From the cell containing the given text, extract its center point as [X, Y] coordinate. 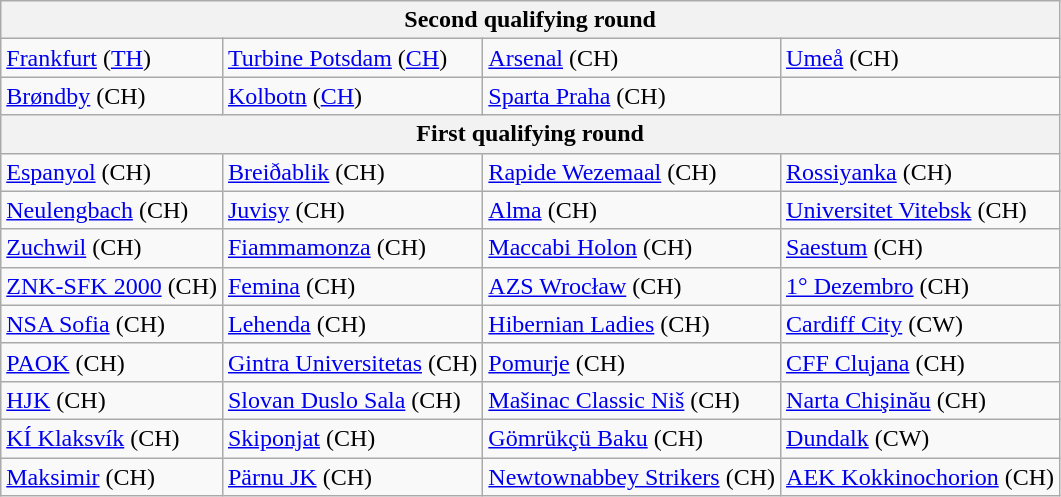
Breiðablik (CH) [352, 172]
ZNK-SFK 2000 (CH) [112, 286]
PAOK (CH) [112, 362]
Newtownabbey Strikers (CH) [632, 477]
1° Dezembro (CH) [920, 286]
Femina (CH) [352, 286]
Universitet Vitebsk (CH) [920, 210]
Cardiff City (CW) [920, 324]
CFF Clujana (CH) [920, 362]
Umeå (CH) [920, 58]
Mašinac Classic Niš (CH) [632, 400]
Kolbotn (CH) [352, 96]
Brøndby (CH) [112, 96]
Turbine Potsdam (CH) [352, 58]
KÍ Klaksvík (CH) [112, 438]
Maksimir (CH) [112, 477]
Second qualifying round [530, 20]
AEK Kokkinochorion (CH) [920, 477]
Pärnu JK (CH) [352, 477]
First qualifying round [530, 134]
Hibernian Ladies (CH) [632, 324]
Arsenal (CH) [632, 58]
Espanyol (CH) [112, 172]
Skiponjat (CH) [352, 438]
Maccabi Holon (CH) [632, 248]
Sparta Praha (CH) [632, 96]
Frankfurt (TH) [112, 58]
Gömrükçü Baku (CH) [632, 438]
Alma (CH) [632, 210]
Pomurje (CH) [632, 362]
Gintra Universitetas (CH) [352, 362]
NSA Sofia (CH) [112, 324]
AZS Wrocław (CH) [632, 286]
Zuchwil (CH) [112, 248]
Narta Chişinău (CH) [920, 400]
Fiammamonza (CH) [352, 248]
Dundalk (CW) [920, 438]
Rapide Wezemaal (CH) [632, 172]
Lehenda (CH) [352, 324]
Neulengbach (CH) [112, 210]
HJK (CH) [112, 400]
Saestum (CH) [920, 248]
Rossiyanka (CH) [920, 172]
Slovan Duslo Sala (CH) [352, 400]
Juvisy (CH) [352, 210]
